Search for the cell housing the specified text and yield its (x, y) center coordinate. 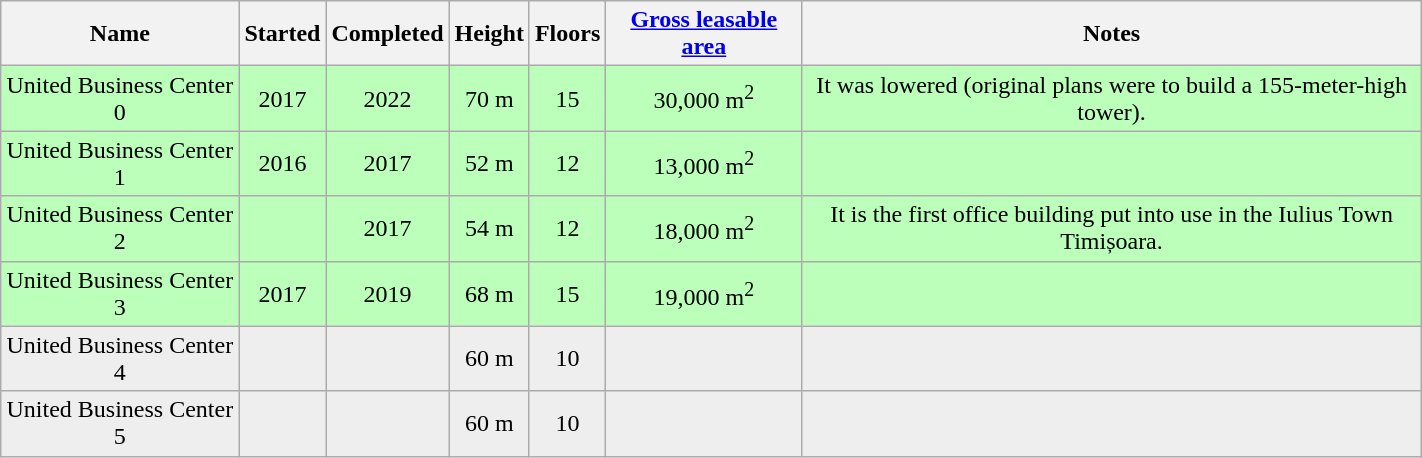
Started (282, 34)
United Business Center 0 (120, 98)
18,000 m2 (704, 228)
Gross leasable area (704, 34)
United Business Center 3 (120, 294)
2022 (388, 98)
United Business Center 1 (120, 164)
United Business Center 4 (120, 358)
It was lowered (original plans were to build a 155-meter-high tower). (1112, 98)
It is the first office building put into use in the Iulius Town Timișoara. (1112, 228)
Notes (1112, 34)
Floors (567, 34)
2019 (388, 294)
United Business Center 5 (120, 424)
Name (120, 34)
70 m (489, 98)
52 m (489, 164)
19,000 m2 (704, 294)
2016 (282, 164)
68 m (489, 294)
Completed (388, 34)
United Business Center 2 (120, 228)
13,000 m2 (704, 164)
30,000 m2 (704, 98)
Height (489, 34)
54 m (489, 228)
